Locate the cell with the specified text and output its [X, Y] center coordinate. 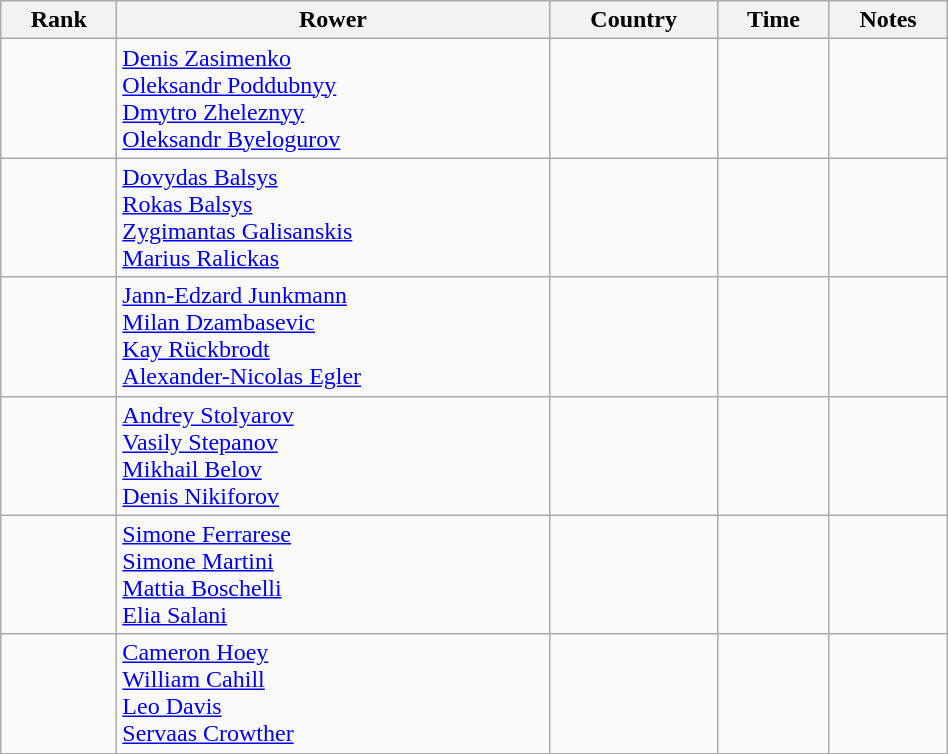
Simone FerrareseSimone MartiniMattia BoschelliElia Salani [333, 574]
Rower [333, 20]
Country [634, 20]
Rank [59, 20]
Denis ZasimenkoOleksandr PoddubnyyDmytro ZheleznyyOleksandr Byelogurov [333, 98]
Notes [888, 20]
Cameron HoeyWilliam CahillLeo DavisServaas Crowther [333, 694]
Dovydas BalsysRokas BalsysZygimantas GalisanskisMarius Ralickas [333, 218]
Jann-Edzard JunkmannMilan DzambasevicKay RückbrodtAlexander-Nicolas Egler [333, 336]
Andrey StolyarovVasily StepanovMikhail BelovDenis Nikiforov [333, 456]
Time [774, 20]
